Detect which cell encompasses the target text, then output its (X, Y) center coordinate. 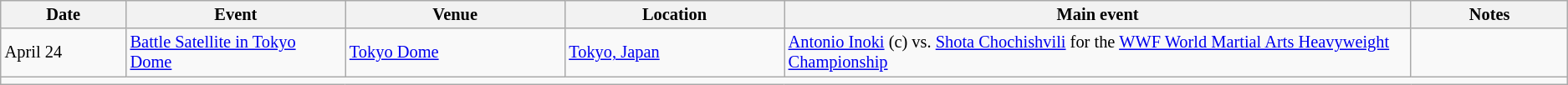
Main event (1098, 14)
Event (236, 14)
Venue (455, 14)
April 24 (64, 52)
Tokyo Dome (455, 52)
Location (674, 14)
Antonio Inoki (c) vs. Shota Chochishvili for the WWF World Martial Arts Heavyweight Championship (1098, 52)
Date (64, 14)
Battle Satellite in Tokyo Dome (236, 52)
Tokyo, Japan (674, 52)
Notes (1489, 14)
